For the text-containing cell, return its midpoint in (X, Y) coordinate format. 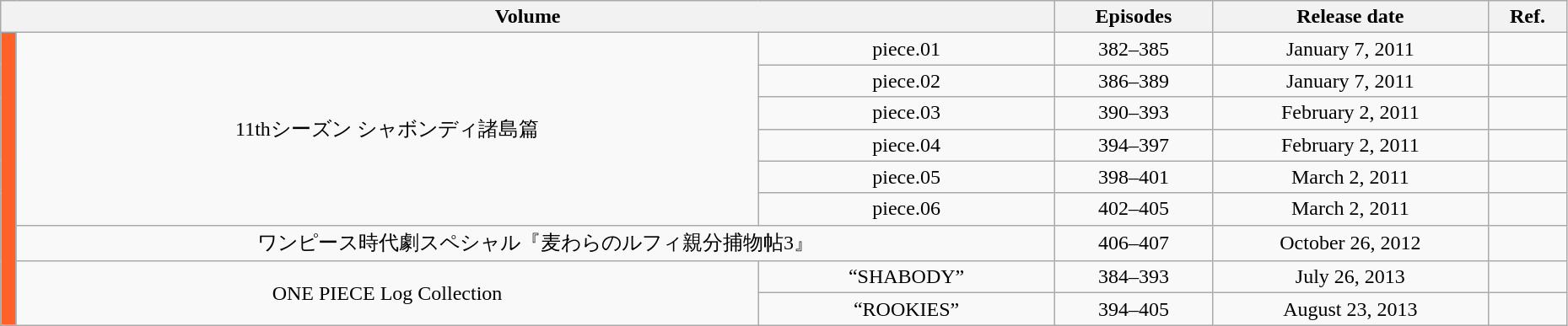
piece.05 (907, 177)
“ROOKIES” (907, 309)
394–405 (1134, 309)
August 23, 2013 (1350, 309)
384–393 (1134, 277)
October 26, 2012 (1350, 243)
Episodes (1134, 17)
piece.03 (907, 113)
piece.01 (907, 49)
398–401 (1134, 177)
394–397 (1134, 145)
386–389 (1134, 81)
ONE PIECE Log Collection (386, 293)
Volume (528, 17)
July 26, 2013 (1350, 277)
406–407 (1134, 243)
“SHABODY” (907, 277)
piece.06 (907, 209)
11thシーズン シャボンディ諸島篇 (386, 129)
390–393 (1134, 113)
piece.04 (907, 145)
piece.02 (907, 81)
ワンピース時代劇スペシャル『麦わらのルフィ親分捕物帖3』 (535, 243)
Ref. (1528, 17)
382–385 (1134, 49)
402–405 (1134, 209)
Release date (1350, 17)
